Return the (x, y) coordinate for the center point of the cell that contains the specified text.  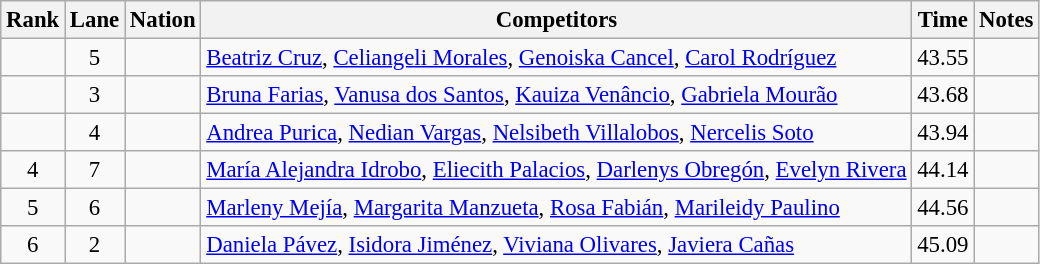
Beatriz Cruz, Celiangeli Morales, Genoiska Cancel, Carol Rodríguez (556, 58)
Daniela Pávez, Isidora Jiménez, Viviana Olivares, Javiera Cañas (556, 245)
43.68 (943, 95)
Time (943, 20)
Lane (95, 20)
Bruna Farias, Vanusa dos Santos, Kauiza Venâncio, Gabriela Mourão (556, 95)
3 (95, 95)
Rank (33, 20)
43.55 (943, 58)
Notes (1006, 20)
Competitors (556, 20)
Nation (163, 20)
Andrea Purica, Nedian Vargas, Nelsibeth Villalobos, Nercelis Soto (556, 133)
Marleny Mejía, Margarita Manzueta, Rosa Fabián, Marileidy Paulino (556, 208)
45.09 (943, 245)
44.56 (943, 208)
María Alejandra Idrobo, Eliecith Palacios, Darlenys Obregón, Evelyn Rivera (556, 170)
7 (95, 170)
43.94 (943, 133)
2 (95, 245)
44.14 (943, 170)
